Find where the given text appears and provide that cell's center as (x, y) coordinate. 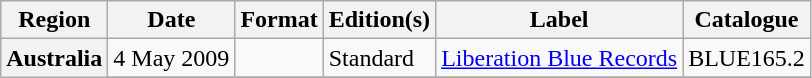
Liberation Blue Records (560, 58)
BLUE165.2 (747, 58)
Catalogue (747, 20)
Edition(s) (379, 20)
Label (560, 20)
Standard (379, 58)
Date (172, 20)
4 May 2009 (172, 58)
Region (54, 20)
Format (279, 20)
Australia (54, 58)
